Extract the [x, y] coordinate from the center of the cell holding the provided text.  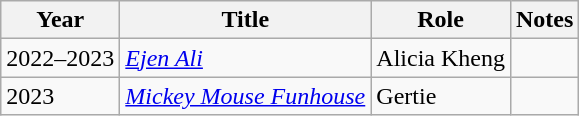
Role [441, 20]
2022–2023 [60, 58]
Ejen Ali [246, 58]
2023 [60, 96]
Title [246, 20]
Alicia Kheng [441, 58]
Mickey Mouse Funhouse [246, 96]
Year [60, 20]
Notes [544, 20]
Gertie [441, 96]
